Scan for the cell matching the given text and deliver its (X, Y) coordinate at center. 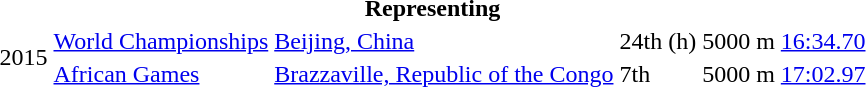
5000 m (739, 41)
World Championships (161, 41)
Beijing, China (444, 41)
24th (h) (658, 41)
